Provide the [x, y] coordinate of the cell's center where the given text is located.  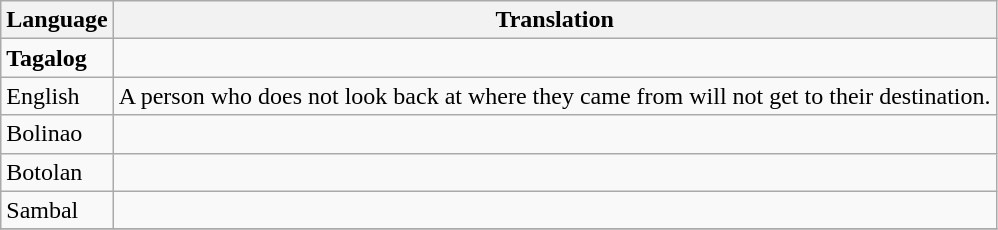
Tagalog [57, 58]
Sambal [57, 210]
Language [57, 20]
Translation [554, 20]
Botolan [57, 172]
Bolinao [57, 134]
English [57, 96]
A person who does not look back at where they came from will not get to their destination. [554, 96]
